Identify which cell holds the provided text, then report its (X, Y) central coordinate. 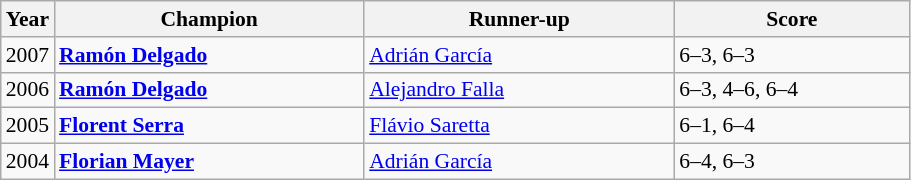
Score (792, 19)
6–4, 6–3 (792, 162)
Florent Serra (209, 126)
6–1, 6–4 (792, 126)
2007 (28, 55)
6–3, 4–6, 6–4 (792, 90)
2005 (28, 126)
2006 (28, 90)
Year (28, 19)
Florian Mayer (209, 162)
Champion (209, 19)
Runner-up (519, 19)
2004 (28, 162)
6–3, 6–3 (792, 55)
Alejandro Falla (519, 90)
Flávio Saretta (519, 126)
